Output the [x, y] coordinate of the center of the cell containing the given text.  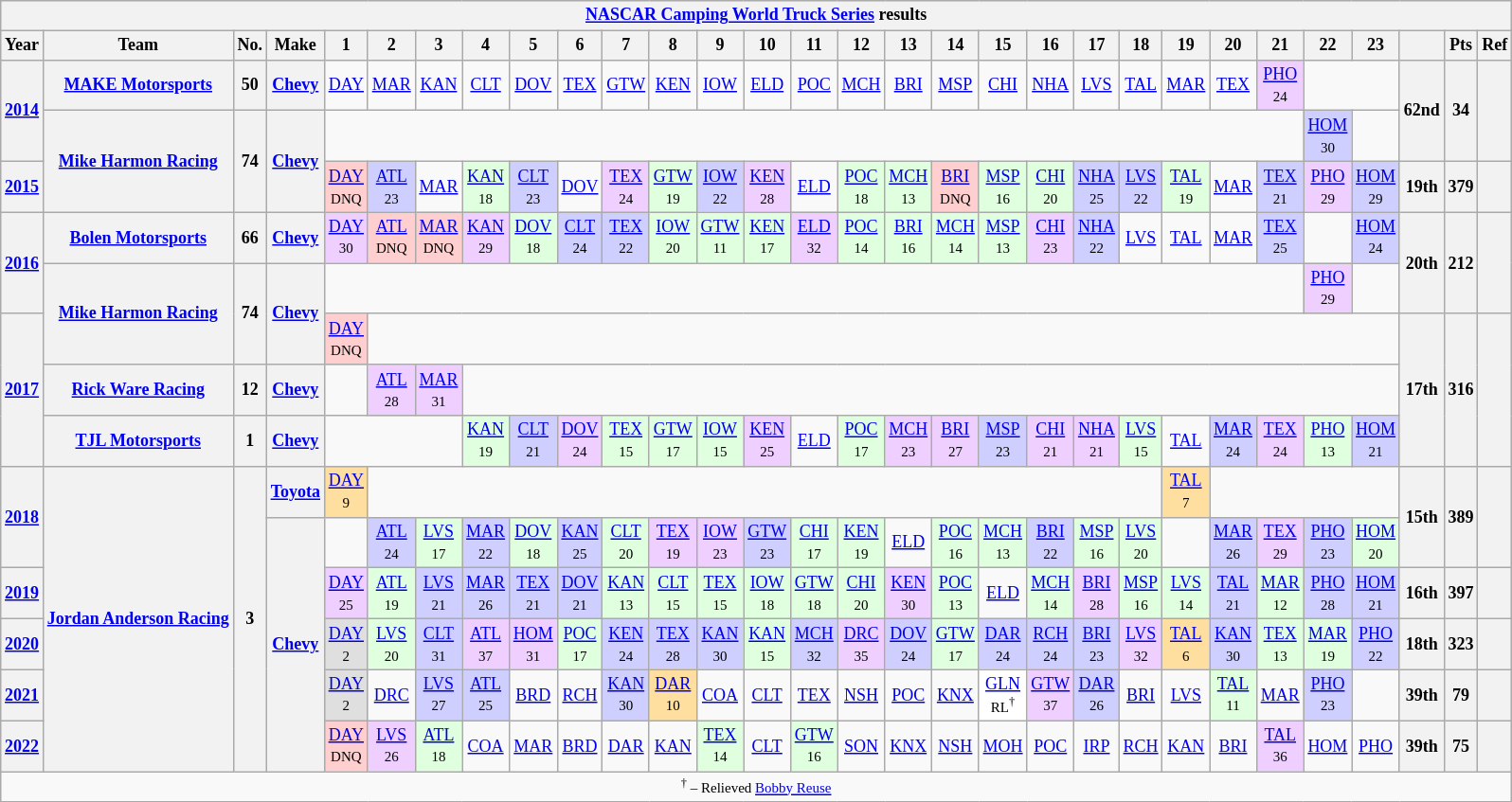
PHO24 [1280, 85]
2017 [23, 390]
18 [1141, 45]
IOW20 [673, 238]
5 [532, 45]
TEX14 [720, 746]
MCH [861, 85]
KEN17 [767, 238]
TAL11 [1233, 695]
MSP13 [1002, 238]
TEX13 [1280, 644]
CHI [1002, 85]
2014 [23, 110]
HOM29 [1376, 187]
CLT15 [673, 594]
Team [138, 45]
2016 [23, 263]
DAY9 [346, 491]
21 [1280, 45]
BRI23 [1097, 644]
GTW19 [673, 187]
LVS32 [1141, 644]
PHO [1376, 746]
KEN19 [861, 543]
KAN29 [486, 238]
CLT21 [532, 441]
10 [767, 45]
DAR26 [1097, 695]
GTW11 [720, 238]
HOM31 [532, 644]
MARDNQ [439, 238]
IOW15 [720, 441]
KEN25 [767, 441]
KAN19 [486, 441]
IOW23 [720, 543]
MAR24 [1233, 441]
TEX19 [673, 543]
23 [1376, 45]
TJL Motorsports [138, 441]
IOW [720, 85]
ATL37 [486, 644]
316 [1461, 390]
15 [1002, 45]
16 [1051, 45]
MAR19 [1328, 644]
2022 [23, 746]
34 [1461, 110]
GTW37 [1051, 695]
4 [486, 45]
IOW22 [720, 187]
DAR24 [1002, 644]
LVS26 [391, 746]
TEX22 [626, 238]
14 [956, 45]
CLT31 [439, 644]
PHO28 [1328, 594]
POC13 [956, 594]
HOM [1328, 746]
389 [1461, 517]
Ref [1495, 45]
ELD32 [814, 238]
8 [673, 45]
PHO13 [1328, 441]
GTW [626, 85]
POC18 [861, 187]
22 [1328, 45]
LVS14 [1186, 594]
16th [1421, 594]
ATLDNQ [391, 238]
MCH23 [909, 441]
379 [1461, 187]
CHI17 [814, 543]
CLT20 [626, 543]
† – Relieved Bobby Reuse [756, 787]
KEN28 [767, 187]
GTW16 [814, 746]
CLT23 [532, 187]
66 [250, 238]
SON [861, 746]
TAL7 [1186, 491]
Pts [1461, 45]
PHO22 [1376, 644]
MAKE Motorsports [138, 85]
Toyota [296, 491]
2021 [23, 695]
DAY30 [346, 238]
DAY [346, 85]
ATL18 [439, 746]
MAR12 [1280, 594]
MAR22 [486, 543]
7 [626, 45]
DAY25 [346, 594]
20th [1421, 263]
HOM24 [1376, 238]
NHA [1051, 85]
ATL23 [391, 187]
HOM20 [1376, 543]
ATL19 [391, 594]
TAL6 [1186, 644]
19th [1421, 187]
RCH24 [1051, 644]
LVS15 [1141, 441]
75 [1461, 746]
ATL25 [486, 695]
TEX29 [1280, 543]
LVS27 [439, 695]
KAN15 [767, 644]
TEX28 [673, 644]
NHA21 [1097, 441]
POC16 [956, 543]
CHI23 [1051, 238]
KAN25 [580, 543]
NHA25 [1097, 187]
BRI27 [956, 441]
DRC35 [861, 644]
BRI28 [1097, 594]
9 [720, 45]
NASCAR Camping World Truck Series results [756, 15]
LVS21 [439, 594]
IOW18 [767, 594]
LVS22 [1141, 187]
17 [1097, 45]
TAL19 [1186, 187]
13 [909, 45]
397 [1461, 594]
MOH [1002, 746]
62nd [1421, 110]
2019 [23, 594]
GTW18 [814, 594]
GLNRL† [1002, 695]
18th [1421, 644]
79 [1461, 695]
6 [580, 45]
17th [1421, 390]
Bolen Motorsports [138, 238]
POC14 [861, 238]
KEN24 [626, 644]
ATL28 [391, 390]
BRI22 [1051, 543]
KEN30 [909, 594]
DAR10 [673, 695]
KAN18 [486, 187]
KAN13 [626, 594]
15th [1421, 517]
No. [250, 45]
50 [250, 85]
DAR [626, 746]
TAL21 [1233, 594]
DOV21 [580, 594]
BRI16 [909, 238]
CLT24 [580, 238]
TEX25 [1280, 238]
2015 [23, 187]
2 [391, 45]
323 [1461, 644]
LVS17 [439, 543]
MAR31 [439, 390]
Rick Ware Racing [138, 390]
Make [296, 45]
2018 [23, 517]
MSP [956, 85]
19 [1186, 45]
DRC [391, 695]
BRIDNQ [956, 187]
11 [814, 45]
212 [1461, 263]
MSP23 [1002, 441]
IRP [1097, 746]
KEN [673, 85]
Year [23, 45]
NHA22 [1097, 238]
ATL24 [391, 543]
TAL36 [1280, 746]
GTW23 [767, 543]
20 [1233, 45]
MCH32 [814, 644]
2020 [23, 644]
Jordan Anderson Racing [138, 619]
HOM30 [1328, 136]
CHI21 [1051, 441]
